Output the [X, Y] coordinate of the center of the cell containing the given text.  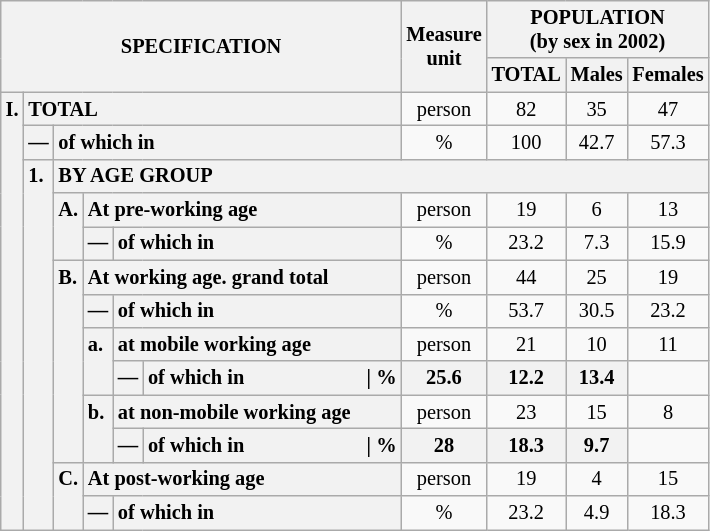
At pre-working age [242, 210]
Measure unit [444, 46]
Females [668, 75]
28 [444, 445]
23 [526, 412]
21 [526, 344]
35 [597, 109]
7.3 [597, 243]
15.9 [668, 243]
at mobile working age [257, 344]
11 [668, 344]
A. [68, 226]
100 [526, 142]
82 [526, 109]
53.7 [526, 311]
b. [98, 428]
9.7 [597, 445]
10 [597, 344]
4.9 [597, 513]
B. [68, 361]
I. [12, 311]
POPULATION (by sex in 2002) [598, 29]
13.4 [597, 378]
BY AGE GROUP [382, 176]
8 [668, 412]
30.5 [597, 311]
25.6 [444, 378]
SPECIFICATION [202, 46]
4 [597, 479]
42.7 [597, 142]
6 [597, 210]
C. [68, 496]
At post-working age [242, 479]
12.2 [526, 378]
a. [98, 360]
47 [668, 109]
Males [597, 75]
1. [38, 344]
25 [597, 277]
57.3 [668, 142]
13 [668, 210]
44 [526, 277]
at non-mobile working age [257, 412]
At working age. grand total [242, 277]
